Find where the given text appears and provide that cell's center as (x, y) coordinate. 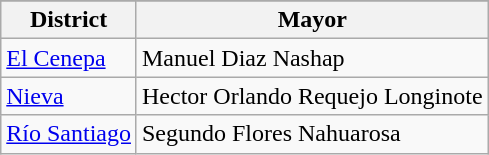
Nieva (69, 96)
Segundo Flores Nahuarosa (312, 134)
District (69, 20)
El Cenepa (69, 58)
Mayor (312, 20)
Río Santiago (69, 134)
Manuel Diaz Nashap (312, 58)
Hector Orlando Requejo Longinote (312, 96)
